Search for the cell housing the specified text and yield its (x, y) center coordinate. 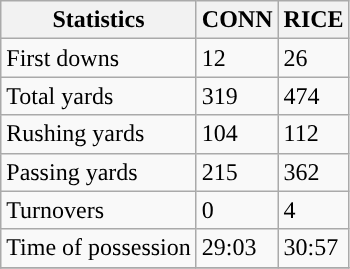
12 (237, 58)
29:03 (237, 248)
RICE (314, 20)
30:57 (314, 248)
0 (237, 210)
First downs (99, 58)
Total yards (99, 96)
319 (237, 96)
215 (237, 172)
CONN (237, 20)
4 (314, 210)
Time of possession (99, 248)
Statistics (99, 20)
Turnovers (99, 210)
104 (237, 134)
Passing yards (99, 172)
474 (314, 96)
112 (314, 134)
Rushing yards (99, 134)
26 (314, 58)
362 (314, 172)
